Pinpoint the cell where the given text exists, returning its [X, Y] midpoint coordinate. 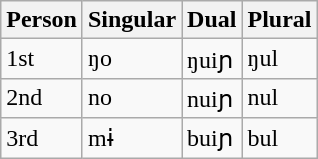
1st [42, 59]
buiɲ [212, 138]
ŋul [280, 59]
bul [280, 138]
Singular [132, 20]
no [132, 98]
2nd [42, 98]
ŋuiɲ [212, 59]
nuiɲ [212, 98]
Dual [212, 20]
ŋo [132, 59]
3rd [42, 138]
mɨ [132, 138]
nul [280, 98]
Person [42, 20]
Plural [280, 20]
